From the cell containing the given text, extract its center point as [x, y] coordinate. 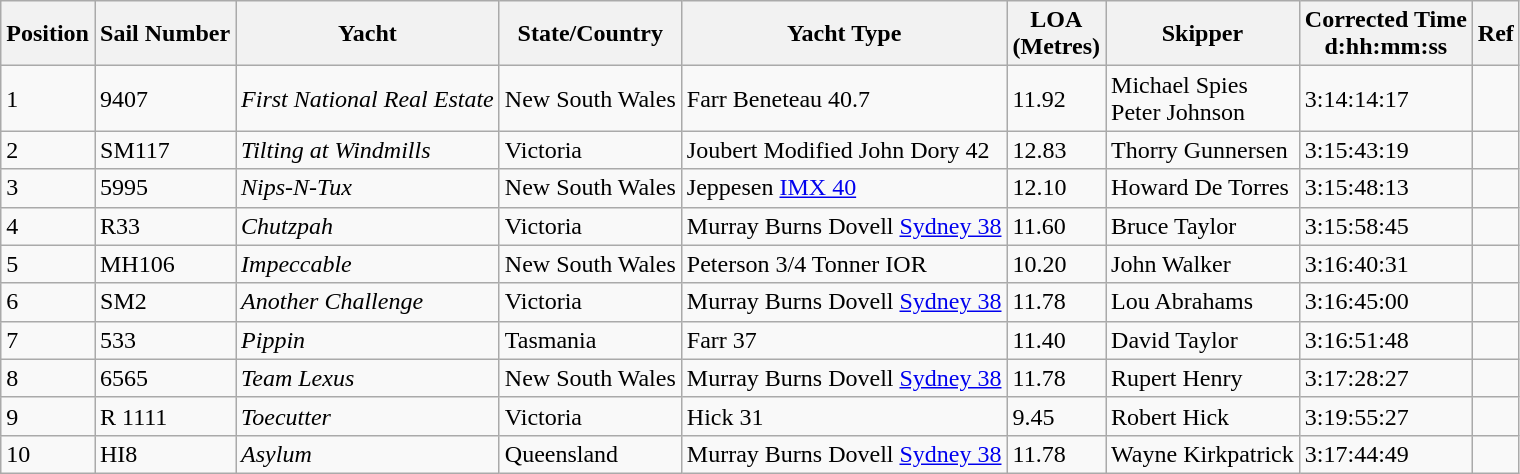
Tasmania [590, 340]
7 [48, 340]
11.92 [1056, 98]
12.10 [1056, 188]
LOA (Metres) [1056, 34]
MH106 [164, 264]
3:16:45:00 [1386, 302]
3:15:43:19 [1386, 150]
Ref [1496, 34]
Thorry Gunnersen [1203, 150]
Skipper [1203, 34]
R 1111 [164, 416]
Queensland [590, 454]
6565 [164, 378]
1 [48, 98]
11.60 [1056, 226]
5995 [164, 188]
3:17:28:27 [1386, 378]
9407 [164, 98]
Pippin [368, 340]
Farr Beneteau 40.7 [844, 98]
R33 [164, 226]
Asylum [368, 454]
10.20 [1056, 264]
John Walker [1203, 264]
Rupert Henry [1203, 378]
Nips-N-Tux [368, 188]
3:16:51:48 [1386, 340]
Chutzpah [368, 226]
6 [48, 302]
State/Country [590, 34]
Tilting at Windmills [368, 150]
9 [48, 416]
HI8 [164, 454]
5 [48, 264]
Team Lexus [368, 378]
Corrected Time d:hh:mm:ss [1386, 34]
9.45 [1056, 416]
533 [164, 340]
SM117 [164, 150]
3 [48, 188]
3:14:14:17 [1386, 98]
Impeccable [368, 264]
3:17:44:49 [1386, 454]
Wayne Kirkpatrick [1203, 454]
Lou Abrahams [1203, 302]
8 [48, 378]
Position [48, 34]
Michael Spies Peter Johnson [1203, 98]
Yacht [368, 34]
12.83 [1056, 150]
3:15:58:45 [1386, 226]
Hick 31 [844, 416]
Howard De Torres [1203, 188]
Joubert Modified John Dory 42 [844, 150]
SM2 [164, 302]
Robert Hick [1203, 416]
Jeppesen IMX 40 [844, 188]
David Taylor [1203, 340]
Sail Number [164, 34]
3:16:40:31 [1386, 264]
Yacht Type [844, 34]
Another Challenge [368, 302]
Toecutter [368, 416]
First National Real Estate [368, 98]
3:15:48:13 [1386, 188]
3:19:55:27 [1386, 416]
11.40 [1056, 340]
2 [48, 150]
Bruce Taylor [1203, 226]
10 [48, 454]
4 [48, 226]
Peterson 3/4 Tonner IOR [844, 264]
Farr 37 [844, 340]
